From the cell containing the given text, extract its center point as (x, y) coordinate. 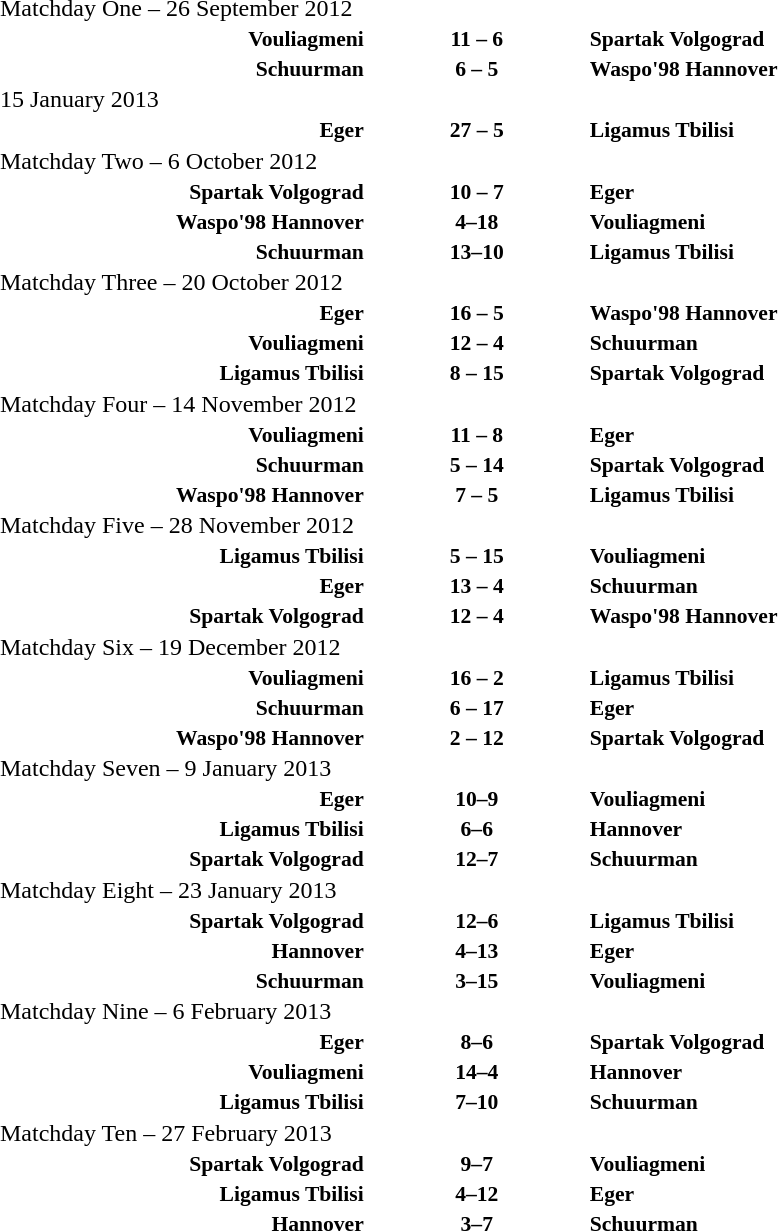
10 – 7 (477, 192)
5 – 14 (477, 464)
11 – 6 (477, 38)
7 – 5 (477, 494)
6 – 17 (477, 708)
11 – 8 (477, 434)
16 – 2 (477, 678)
4–12 (477, 1194)
6 – 5 (477, 68)
2 – 12 (477, 738)
6–6 (477, 829)
14–4 (477, 1072)
8 – 15 (477, 373)
5 – 15 (477, 556)
8–6 (477, 1042)
9–7 (477, 1164)
4–13 (477, 950)
4–18 (477, 222)
13–10 (477, 252)
12–7 (477, 859)
27 – 5 (477, 130)
10–9 (477, 799)
3–15 (477, 980)
13 – 4 (477, 586)
12–6 (477, 920)
16 – 5 (477, 313)
7–10 (477, 1102)
